Determine the (x, y) coordinate at the center of the cell enclosing the given text.  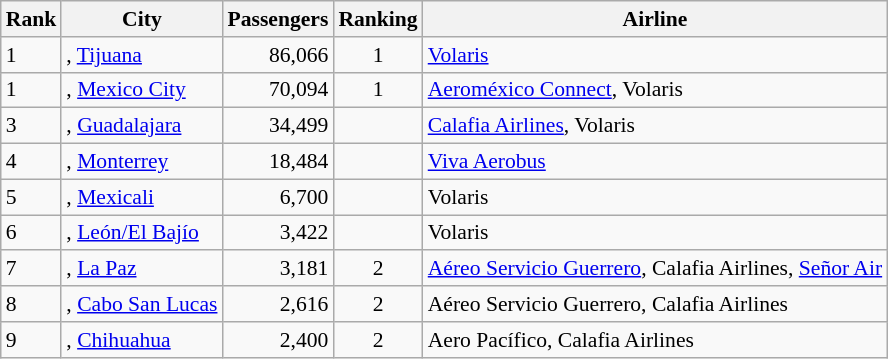
8 (32, 304)
5 (32, 197)
Calafia Airlines, Volaris (656, 126)
Aéreo Servicio Guerrero, Calafia Airlines (656, 304)
Aeroméxico Connect, Volaris (656, 90)
, La Paz (142, 269)
2,616 (278, 304)
3 (32, 126)
Ranking (378, 19)
3,181 (278, 269)
86,066 (278, 55)
, Monterrey (142, 162)
18,484 (278, 162)
Rank (32, 19)
34,499 (278, 126)
Viva Aerobus (656, 162)
6 (32, 233)
, Guadalajara (142, 126)
70,094 (278, 90)
, León/El Bajío (142, 233)
, Tijuana (142, 55)
2,400 (278, 340)
, Chihuahua (142, 340)
Aero Pacífico, Calafia Airlines (656, 340)
Airline (656, 19)
7 (32, 269)
3,422 (278, 233)
, Mexicali (142, 197)
City (142, 19)
Passengers (278, 19)
Aéreo Servicio Guerrero, Calafia Airlines, Señor Air (656, 269)
, Mexico City (142, 90)
6,700 (278, 197)
4 (32, 162)
, Cabo San Lucas (142, 304)
9 (32, 340)
